Detect which cell encompasses the target text, then output its [X, Y] center coordinate. 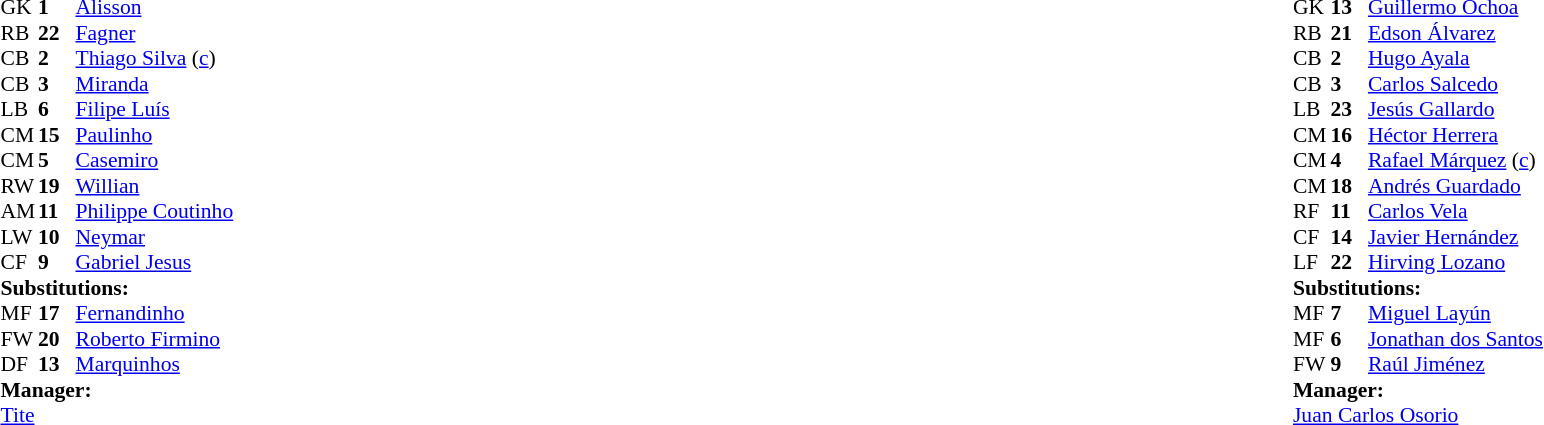
AM [19, 211]
Hirving Lozano [1456, 263]
Rafael Márquez (c) [1456, 161]
Fernandinho [155, 313]
4 [1349, 161]
Marquinhos [155, 365]
Héctor Herrera [1456, 135]
16 [1349, 135]
Gabriel Jesus [155, 263]
DF [19, 365]
15 [57, 135]
Miguel Layún [1456, 313]
23 [1349, 109]
Casemiro [155, 161]
Filipe Luís [155, 109]
5 [57, 161]
Javier Hernández [1456, 237]
LF [1312, 263]
Carlos Salcedo [1456, 84]
RW [19, 186]
21 [1349, 33]
13 [57, 365]
Roberto Firmino [155, 339]
Edson Álvarez [1456, 33]
Carlos Vela [1456, 211]
LW [19, 237]
Raúl Jiménez [1456, 365]
Fagner [155, 33]
17 [57, 313]
Miranda [155, 84]
19 [57, 186]
20 [57, 339]
Neymar [155, 237]
Jesús Gallardo [1456, 109]
10 [57, 237]
Hugo Ayala [1456, 59]
RF [1312, 211]
Jonathan dos Santos [1456, 339]
18 [1349, 186]
Paulinho [155, 135]
Philippe Coutinho [155, 211]
14 [1349, 237]
7 [1349, 313]
Willian [155, 186]
Thiago Silva (c) [155, 59]
Andrés Guardado [1456, 186]
